Provide the (X, Y) coordinate of the cell's center where the given text is located.  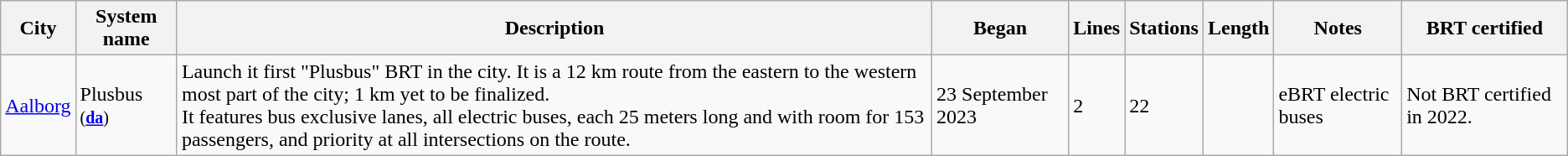
BRT certified (1485, 29)
Description (554, 29)
Began (1000, 29)
Not BRT certified in 2022. (1485, 106)
Plusbus (da) (126, 106)
Lines (1097, 29)
Aalborg (39, 106)
eBRT electric buses (1338, 106)
Length (1238, 29)
Notes (1338, 29)
23 September 2023 (1000, 106)
2 (1097, 106)
Stations (1164, 29)
City (39, 29)
22 (1164, 106)
System name (126, 29)
